Pinpoint the cell where the given text exists, returning its [x, y] midpoint coordinate. 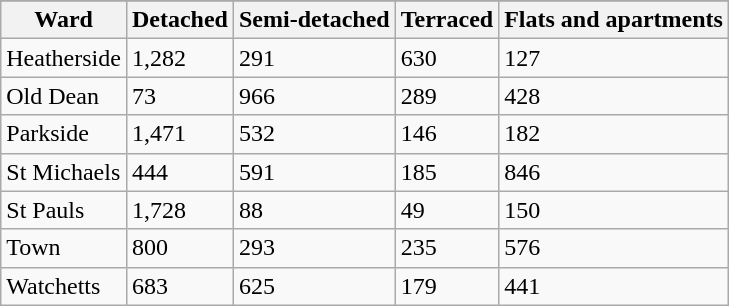
127 [614, 58]
846 [614, 172]
800 [180, 248]
Flats and apartments [614, 20]
150 [614, 210]
683 [180, 286]
179 [446, 286]
441 [614, 286]
49 [446, 210]
630 [446, 58]
Detached [180, 20]
Ward [64, 20]
Terraced [446, 20]
St Pauls [64, 210]
428 [614, 96]
88 [314, 210]
591 [314, 172]
Semi-detached [314, 20]
532 [314, 134]
Heatherside [64, 58]
291 [314, 58]
289 [446, 96]
444 [180, 172]
625 [314, 286]
1,282 [180, 58]
235 [446, 248]
1,471 [180, 134]
73 [180, 96]
182 [614, 134]
Watchetts [64, 286]
Old Dean [64, 96]
St Michaels [64, 172]
Parkside [64, 134]
146 [446, 134]
576 [614, 248]
1,728 [180, 210]
966 [314, 96]
Town [64, 248]
185 [446, 172]
293 [314, 248]
